Detect which cell encompasses the target text, then output its [x, y] center coordinate. 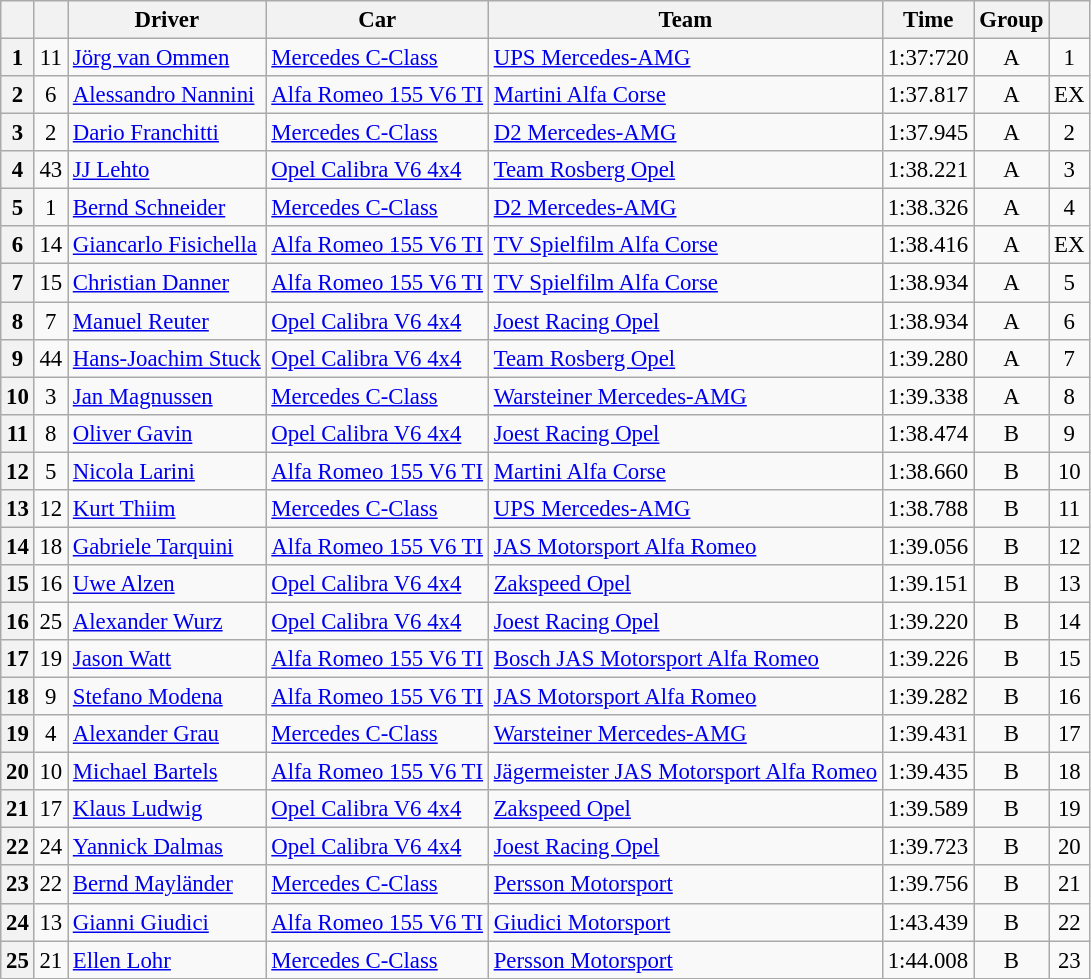
Dario Franchitti [168, 133]
Gianni Giudici [168, 922]
Driver [168, 20]
Ellen Lohr [168, 960]
Team [685, 20]
Bosch JAS Motorsport Alfa Romeo [685, 659]
1:39.338 [928, 396]
1:39.756 [928, 885]
Nicola Larini [168, 471]
1:38.788 [928, 509]
1:39.220 [928, 621]
Uwe Alzen [168, 584]
Michael Bartels [168, 772]
Oliver Gavin [168, 433]
1:37.945 [928, 133]
Bernd Schneider [168, 208]
Hans-Joachim Stuck [168, 358]
Christian Danner [168, 283]
Group [1012, 20]
Giancarlo Fisichella [168, 245]
1:38.474 [928, 433]
Kurt Thiim [168, 509]
Stefano Modena [168, 697]
1:39.431 [928, 734]
1:37:720 [928, 58]
1:39.723 [928, 847]
Car [377, 20]
Klaus Ludwig [168, 809]
Jörg van Ommen [168, 58]
JJ Lehto [168, 170]
44 [50, 358]
Gabriele Tarquini [168, 546]
Yannick Dalmas [168, 847]
Alexander Grau [168, 734]
43 [50, 170]
1:38.221 [928, 170]
Giudici Motorsport [685, 922]
Time [928, 20]
1:38.660 [928, 471]
1:39.226 [928, 659]
Jägermeister JAS Motorsport Alfa Romeo [685, 772]
1:39.056 [928, 546]
1:37.817 [928, 95]
1:39.151 [928, 584]
1:39.282 [928, 697]
1:38.326 [928, 208]
1:39.435 [928, 772]
1:39.589 [928, 809]
Alessandro Nannini [168, 95]
1:44.008 [928, 960]
Alexander Wurz [168, 621]
Bernd Mayländer [168, 885]
1:38.416 [928, 245]
Manuel Reuter [168, 321]
Jason Watt [168, 659]
1:39.280 [928, 358]
1:43.439 [928, 922]
Jan Magnussen [168, 396]
